Return (X, Y) of the center of cell containing provided text 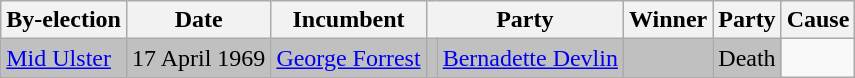
17 April 1969 (198, 58)
George Forrest (348, 58)
Bernadette Devlin (530, 58)
By-election (64, 20)
Death (747, 58)
Mid Ulster (64, 58)
Incumbent (348, 20)
Cause (818, 20)
Date (198, 20)
Winner (668, 20)
